Detect which cell encompasses the target text, then output its (x, y) center coordinate. 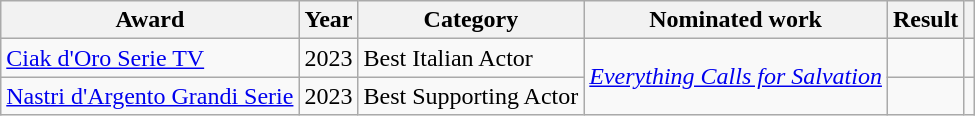
Best Italian Actor (471, 58)
Ciak d'Oro Serie TV (150, 58)
Category (471, 20)
Result (925, 20)
Everything Calls for Salvation (736, 77)
Best Supporting Actor (471, 96)
Nastri d'Argento Grandi Serie (150, 96)
Award (150, 20)
Nominated work (736, 20)
Year (328, 20)
